Pinpoint the cell where the given text exists, returning its [X, Y] midpoint coordinate. 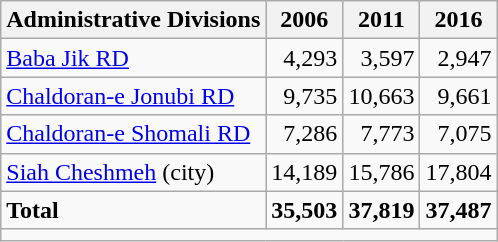
2011 [382, 20]
2,947 [458, 58]
Baba Jik RD [134, 58]
3,597 [382, 58]
Siah Cheshmeh (city) [134, 172]
2016 [458, 20]
Chaldoran-e Shomali RD [134, 134]
4,293 [304, 58]
17,804 [458, 172]
7,286 [304, 134]
9,661 [458, 96]
14,189 [304, 172]
Total [134, 210]
10,663 [382, 96]
37,819 [382, 210]
7,075 [458, 134]
Chaldoran-e Jonubi RD [134, 96]
35,503 [304, 210]
2006 [304, 20]
9,735 [304, 96]
37,487 [458, 210]
Administrative Divisions [134, 20]
15,786 [382, 172]
7,773 [382, 134]
